Extract the (x, y) coordinate from the center of the cell holding the provided text.  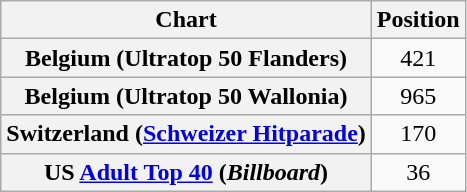
421 (418, 58)
Switzerland (Schweizer Hitparade) (186, 134)
Chart (186, 20)
Position (418, 20)
US Adult Top 40 (Billboard) (186, 172)
36 (418, 172)
170 (418, 134)
Belgium (Ultratop 50 Flanders) (186, 58)
965 (418, 96)
Belgium (Ultratop 50 Wallonia) (186, 96)
